Output the (x, y) coordinate of the center of the cell containing the given text.  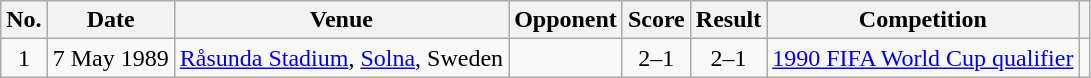
Result (728, 20)
Råsunda Stadium, Solna, Sweden (341, 58)
1990 FIFA World Cup qualifier (923, 58)
Score (656, 20)
Opponent (566, 20)
No. (24, 20)
Venue (341, 20)
7 May 1989 (110, 58)
Competition (923, 20)
Date (110, 20)
1 (24, 58)
